Scan for the cell matching the given text and deliver its (x, y) coordinate at center. 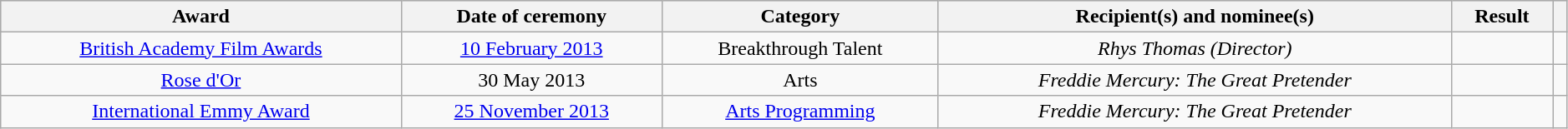
30 May 2013 (531, 80)
British Academy Film Awards (200, 48)
Category (800, 17)
Arts Programming (800, 112)
Arts (800, 80)
25 November 2013 (531, 112)
10 February 2013 (531, 48)
International Emmy Award (200, 112)
Award (200, 17)
Date of ceremony (531, 17)
Rose d'Or (200, 80)
Result (1502, 17)
Rhys Thomas (Director) (1195, 48)
Breakthrough Talent (800, 48)
Recipient(s) and nominee(s) (1195, 17)
